From the cell containing the given text, extract its center point as [X, Y] coordinate. 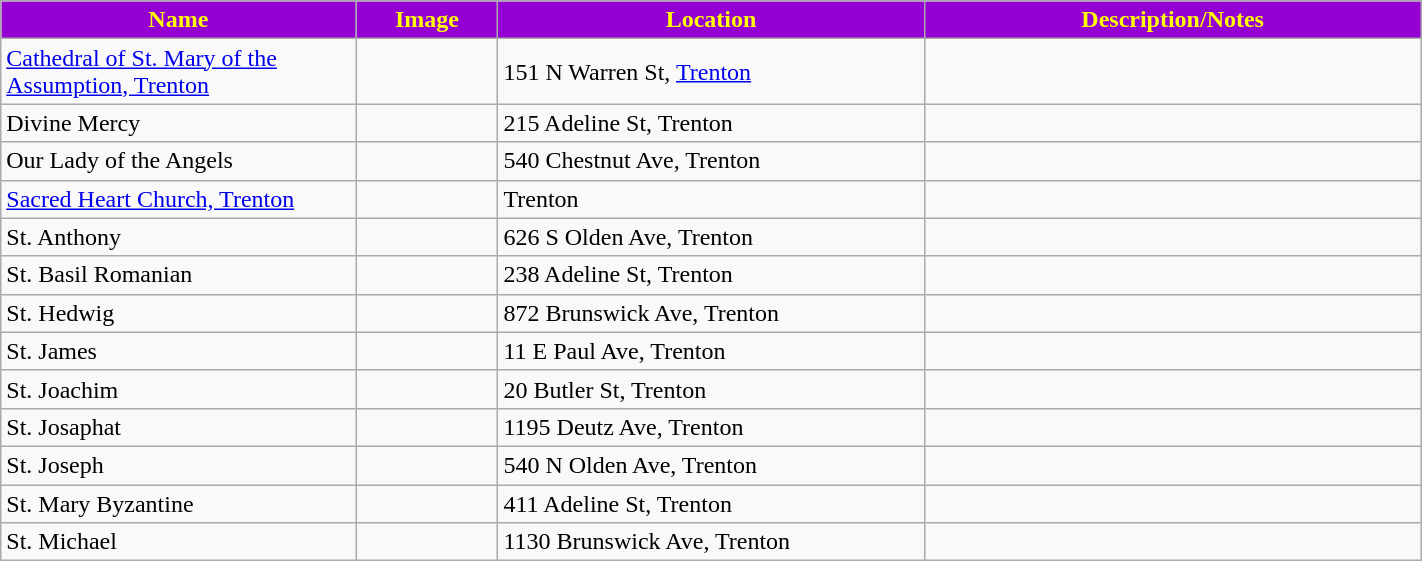
St. Anthony [178, 237]
St. Michael [178, 542]
1130 Brunswick Ave, Trenton [711, 542]
540 Chestnut Ave, Trenton [711, 161]
St. Joseph [178, 465]
Cathedral of St. Mary of the Assumption, Trenton [178, 72]
238 Adeline St, Trenton [711, 275]
Image [427, 20]
Description/Notes [1172, 20]
St. Josaphat [178, 427]
St. Joachim [178, 389]
Name [178, 20]
1195 Deutz Ave, Trenton [711, 427]
540 N Olden Ave, Trenton [711, 465]
215 Adeline St, Trenton [711, 123]
11 E Paul Ave, Trenton [711, 351]
St. Mary Byzantine [178, 503]
151 N Warren St, Trenton [711, 72]
Location [711, 20]
626 S Olden Ave, Trenton [711, 237]
Divine Mercy [178, 123]
Trenton [711, 199]
Our Lady of the Angels [178, 161]
872 Brunswick Ave, Trenton [711, 313]
St. James [178, 351]
20 Butler St, Trenton [711, 389]
St. Hedwig [178, 313]
St. Basil Romanian [178, 275]
Sacred Heart Church, Trenton [178, 199]
411 Adeline St, Trenton [711, 503]
